Return the (x, y) coordinate for the center point of the cell that contains the specified text.  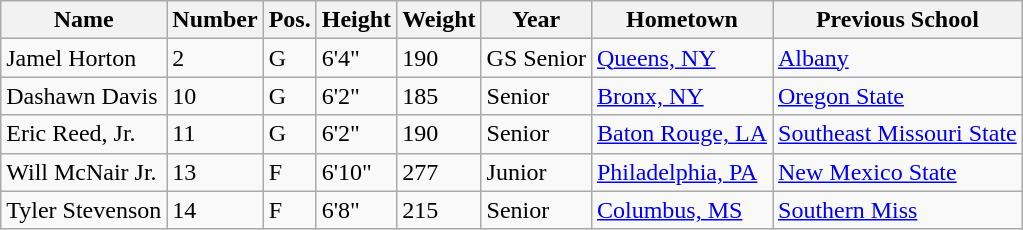
Tyler Stevenson (84, 210)
Junior (536, 172)
Bronx, NY (682, 96)
277 (439, 172)
14 (215, 210)
Pos. (290, 20)
Height (356, 20)
185 (439, 96)
2 (215, 58)
Jamel Horton (84, 58)
13 (215, 172)
GS Senior (536, 58)
Eric Reed, Jr. (84, 134)
Queens, NY (682, 58)
Name (84, 20)
6'10" (356, 172)
Southeast Missouri State (897, 134)
6'8" (356, 210)
Number (215, 20)
Columbus, MS (682, 210)
Hometown (682, 20)
Year (536, 20)
Will McNair Jr. (84, 172)
215 (439, 210)
Philadelphia, PA (682, 172)
10 (215, 96)
Baton Rouge, LA (682, 134)
Albany (897, 58)
Southern Miss (897, 210)
Oregon State (897, 96)
11 (215, 134)
Weight (439, 20)
Previous School (897, 20)
Dashawn Davis (84, 96)
6'4" (356, 58)
New Mexico State (897, 172)
